Return [x, y] of the center of cell containing provided text 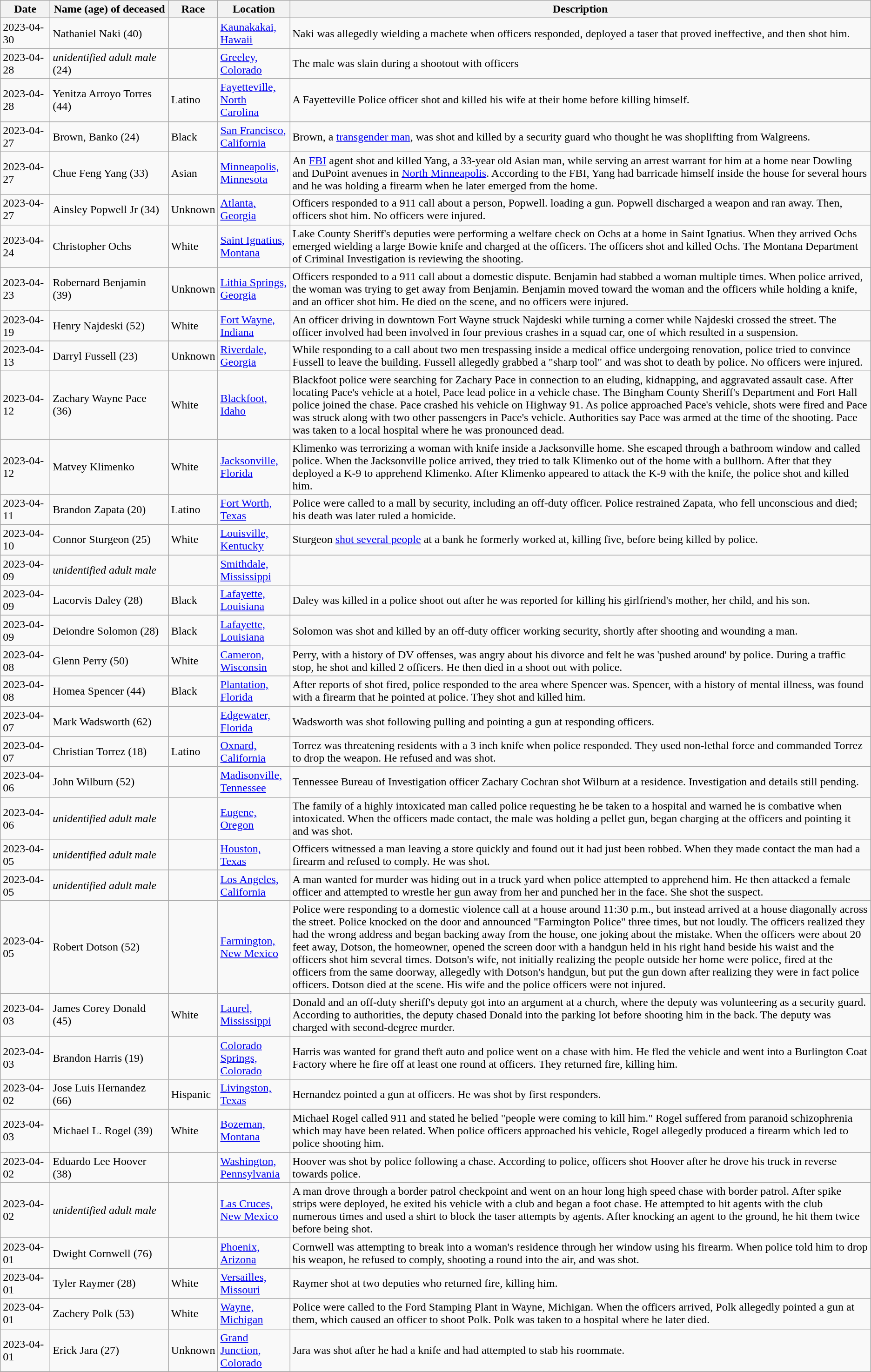
Erick Jara (27) [109, 1350]
Madisonville, Tennessee [254, 782]
Colorado Springs, Colorado [254, 1058]
Zachery Polk (53) [109, 1314]
Lithia Springs, Georgia [254, 289]
Description [580, 9]
Date [25, 9]
Yenitza Arroyo Torres (44) [109, 100]
Blackfoot, Idaho [254, 405]
Homea Spencer (44) [109, 691]
Farmington, New Mexico [254, 947]
Brown, Banko (24) [109, 137]
Hispanic [193, 1094]
unidentified adult male (24) [109, 63]
Greeley, Colorado [254, 63]
Brandon Zapata (20) [109, 510]
Deiondre Solomon (28) [109, 631]
Las Cruces, New Mexico [254, 1211]
Cameron, Wisconsin [254, 661]
Chue Feng Yang (33) [109, 173]
Mark Wadsworth (62) [109, 721]
James Corey Donald (45) [109, 1015]
Lacorvis Daley (28) [109, 600]
Fayetteville, North Carolina [254, 100]
Riverdale, Georgia [254, 355]
Name (age) of deceased [109, 9]
Matvey Klimenko [109, 467]
2023-04-30 [25, 33]
Dwight Cornwell (76) [109, 1253]
Oxnard, California [254, 752]
2023-04-19 [25, 326]
Grand Junction, Colorado [254, 1350]
Laurel, Mississippi [254, 1015]
2023-04-11 [25, 510]
2023-04-24 [25, 246]
Connor Sturgeon (25) [109, 540]
Race [193, 9]
Eugene, Oregon [254, 818]
Louisville, Kentucky [254, 540]
Sturgeon shot several people at a bank he formerly worked at, killing five, before being killed by police. [580, 540]
Brown, a transgender man, was shot and killed by a security guard who thought he was shoplifting from Walgreens. [580, 137]
Raymer shot at two deputies who returned fire, killing him. [580, 1283]
Wadsworth was shot following pulling and pointing a gun at responding officers. [580, 721]
Minneapolis, Minnesota [254, 173]
Robernard Benjamin (39) [109, 289]
Location [254, 9]
Wayne, Michigan [254, 1314]
Washington, Pennsylvania [254, 1168]
Plantation, Florida [254, 691]
2023-04-10 [25, 540]
Daley was killed in a police shoot out after he was reported for killing his girlfriend's mother, her child, and his son. [580, 600]
The male was slain during a shootout with officers [580, 63]
Fort Wayne, Indiana [254, 326]
Saint Ignatius, Montana [254, 246]
Edgewater, Florida [254, 721]
San Francisco, California [254, 137]
Bozeman, Montana [254, 1131]
Los Angeles, California [254, 885]
2023-04-23 [25, 289]
Jose Luis Hernandez (66) [109, 1094]
Fort Worth, Texas [254, 510]
Darryl Fussell (23) [109, 355]
Asian [193, 173]
Phoenix, Arizona [254, 1253]
Michael L. Rogel (39) [109, 1131]
Ainsley Popwell Jr (34) [109, 209]
John Wilburn (52) [109, 782]
A Fayetteville Police officer shot and killed his wife at their home before killing himself. [580, 100]
Atlanta, Georgia [254, 209]
Tyler Raymer (28) [109, 1283]
Eduardo Lee Hoover (38) [109, 1168]
2023-04-13 [25, 355]
Hernandez pointed a gun at officers. He was shot by first responders. [580, 1094]
Nathaniel Naki (40) [109, 33]
Robert Dotson (52) [109, 947]
Kaunakakai, Hawaii [254, 33]
Solomon was shot and killed by an off-duty officer working security, shortly after shooting and wounding a man. [580, 631]
Christopher Ochs [109, 246]
Glenn Perry (50) [109, 661]
Brandon Harris (19) [109, 1058]
Tennessee Bureau of Investigation officer Zachary Cochran shot Wilburn at a residence. Investigation and details still pending. [580, 782]
Christian Torrez (18) [109, 752]
Livingston, Texas [254, 1094]
Hoover was shot by police following a chase. According to police, officers shot Hoover after he drove his truck in reverse towards police. [580, 1168]
Jara was shot after he had a knife and had attempted to stab his roommate. [580, 1350]
Versailles, Missouri [254, 1283]
Houston, Texas [254, 855]
Naki was allegedly wielding a machete when officers responded, deployed a taser that proved ineffective, and then shot him. [580, 33]
Zachary Wayne Pace (36) [109, 405]
Henry Najdeski (52) [109, 326]
Smithdale, Mississippi [254, 570]
Jacksonville, Florida [254, 467]
